Scan for the cell matching the given text and deliver its [X, Y] coordinate at center. 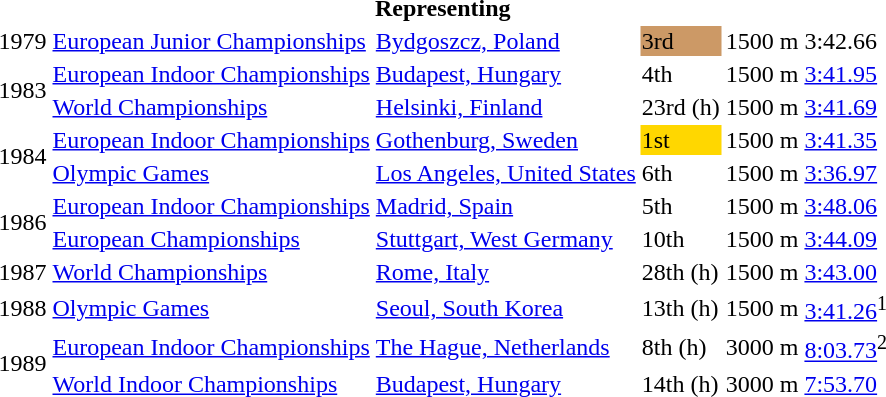
10th [680, 239]
8th (h) [680, 347]
6th [680, 173]
Stuttgart, West Germany [506, 239]
3rd [680, 41]
European Championships [211, 239]
Budapest, Hungary [506, 74]
3000 m [762, 347]
Madrid, Spain [506, 206]
Bydgoszcz, Poland [506, 41]
1st [680, 140]
23rd (h) [680, 107]
13th (h) [680, 308]
4th [680, 74]
Rome, Italy [506, 272]
5th [680, 206]
Los Angeles, United States [506, 173]
European Junior Championships [211, 41]
28th (h) [680, 272]
Gothenburg, Sweden [506, 140]
The Hague, Netherlands [506, 347]
Seoul, South Korea [506, 308]
Helsinki, Finland [506, 107]
